Search for the cell housing the specified text and yield its [X, Y] center coordinate. 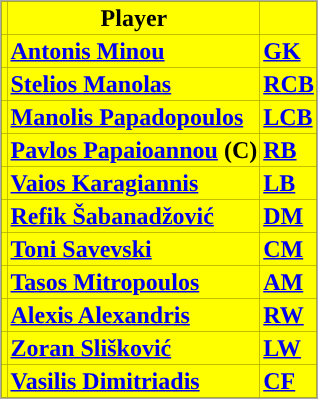
Player [134, 18]
LCB [288, 116]
DM [288, 216]
Toni Savevski [134, 248]
RW [288, 314]
RCB [288, 84]
Vaios Karagiannis [134, 182]
Antonis Minou [134, 50]
Refik Šabanadžović [134, 216]
Tasos Mitropoulos [134, 282]
LB [288, 182]
Alexis Alexandris [134, 314]
Vasilis Dimitriadis [134, 380]
CM [288, 248]
GK [288, 50]
Stelios Manolas [134, 84]
AM [288, 282]
RB [288, 150]
Manolis Papadopoulos [134, 116]
Zoran Slišković [134, 348]
CF [288, 380]
LW [288, 348]
Pavlos Papaioannou (C) [134, 150]
